Output the [x, y] coordinate of the center of the cell containing the given text.  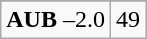
AUB –2.0 [56, 20]
49 [128, 20]
